Return the [x, y] coordinate for the center point of the cell that contains the specified text.  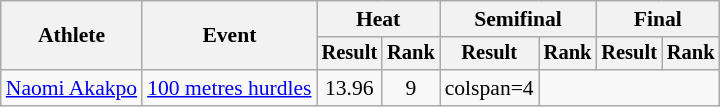
100 metres hurdles [229, 88]
Semifinal [518, 19]
9 [411, 88]
Naomi Akakpo [72, 88]
Heat [378, 19]
Athlete [72, 36]
13.96 [350, 88]
colspan=4 [490, 88]
Event [229, 36]
Final [658, 19]
